Output the [x, y] coordinate of the center of the cell containing the given text.  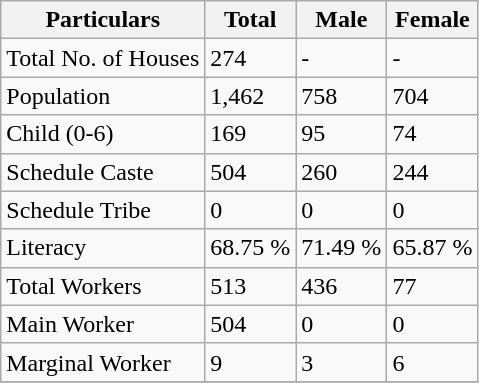
71.49 % [342, 248]
Marginal Worker [103, 362]
68.75 % [250, 248]
758 [342, 96]
Population [103, 96]
Schedule Tribe [103, 210]
77 [432, 286]
704 [432, 96]
Particulars [103, 20]
260 [342, 172]
436 [342, 286]
95 [342, 134]
Female [432, 20]
Child (0-6) [103, 134]
Total No. of Houses [103, 58]
74 [432, 134]
169 [250, 134]
Total Workers [103, 286]
274 [250, 58]
513 [250, 286]
9 [250, 362]
244 [432, 172]
1,462 [250, 96]
Male [342, 20]
Literacy [103, 248]
6 [432, 362]
Total [250, 20]
Main Worker [103, 324]
3 [342, 362]
65.87 % [432, 248]
Schedule Caste [103, 172]
